Return the [x, y] coordinate for the center point of the cell that contains the specified text.  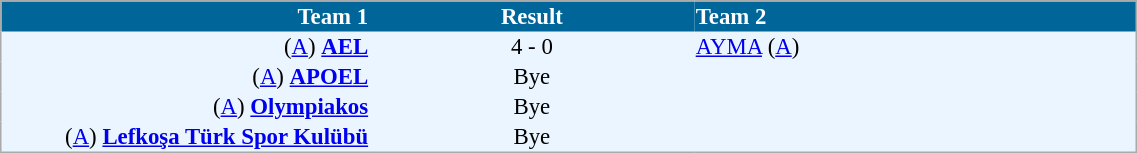
(A) Olympiakos [186, 107]
(A) APOEL [186, 77]
Team 2 [916, 16]
AYMA (A) [916, 47]
(A) AEL [186, 47]
Result [532, 16]
Team 1 [186, 16]
4 - 0 [532, 47]
(A) Lefkoşa Türk Spor Kulübü [186, 137]
